Return the (X, Y) coordinate for the center point of the cell that contains the specified text.  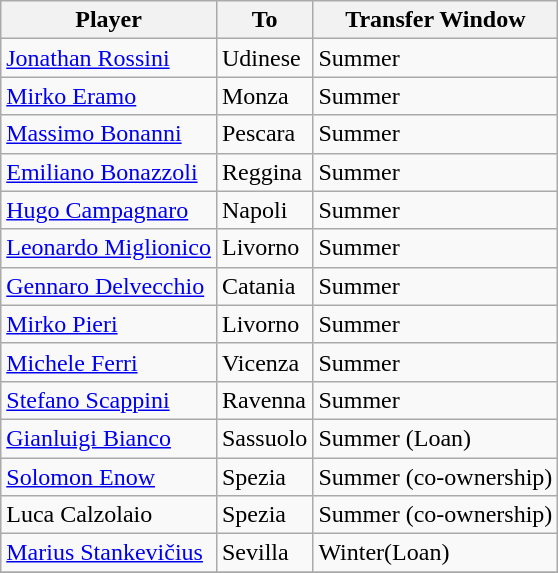
Summer (Loan) (436, 438)
Jonathan Rossini (109, 58)
Reggina (264, 172)
Vicenza (264, 362)
Mirko Pieri (109, 324)
Mirko Eramo (109, 96)
Napoli (264, 210)
Michele Ferri (109, 362)
To (264, 20)
Sevilla (264, 553)
Luca Calzolaio (109, 515)
Pescara (264, 134)
Winter(Loan) (436, 553)
Marius Stankevičius (109, 553)
Massimo Bonanni (109, 134)
Monza (264, 96)
Gennaro Delvecchio (109, 286)
Player (109, 20)
Ravenna (264, 400)
Gianluigi Bianco (109, 438)
Emiliano Bonazzoli (109, 172)
Hugo Campagnaro (109, 210)
Transfer Window (436, 20)
Catania (264, 286)
Solomon Enow (109, 477)
Udinese (264, 58)
Leonardo Miglionico (109, 248)
Sassuolo (264, 438)
Stefano Scappini (109, 400)
